Locate the cell with the specified text and output its [X, Y] center coordinate. 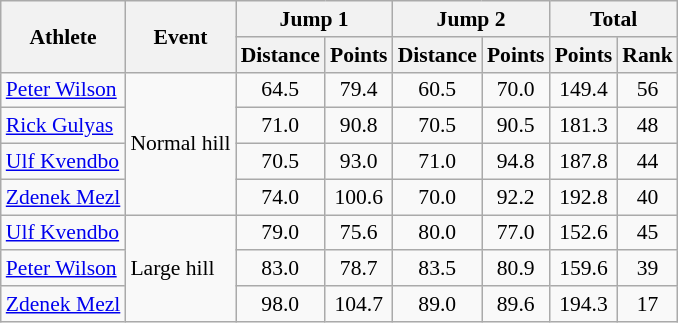
Rick Gulyas [64, 126]
80.0 [438, 233]
79.0 [280, 233]
98.0 [280, 304]
77.0 [516, 233]
48 [648, 126]
74.0 [280, 197]
94.8 [516, 162]
159.6 [584, 269]
90.8 [359, 126]
80.9 [516, 269]
45 [648, 233]
60.5 [438, 90]
194.3 [584, 304]
17 [648, 304]
79.4 [359, 90]
152.6 [584, 233]
Rank [648, 55]
Event [180, 36]
Large hill [180, 268]
40 [648, 197]
192.8 [584, 197]
181.3 [584, 126]
187.8 [584, 162]
83.0 [280, 269]
64.5 [280, 90]
39 [648, 269]
90.5 [516, 126]
149.4 [584, 90]
104.7 [359, 304]
78.7 [359, 269]
89.0 [438, 304]
83.5 [438, 269]
75.6 [359, 233]
Normal hill [180, 143]
Total [614, 19]
92.2 [516, 197]
89.6 [516, 304]
Jump 1 [314, 19]
Athlete [64, 36]
100.6 [359, 197]
44 [648, 162]
Jump 2 [472, 19]
56 [648, 90]
93.0 [359, 162]
